Search for the cell housing the specified text and yield its [x, y] center coordinate. 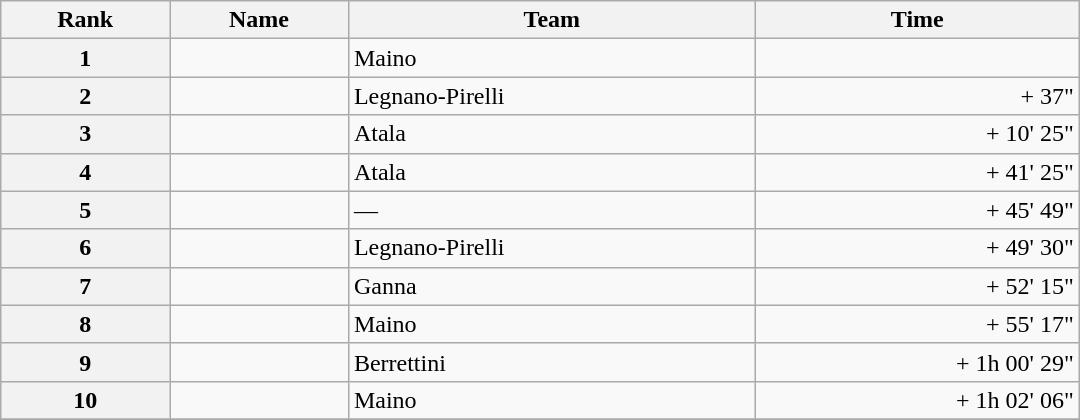
+ 55' 17" [917, 324]
Ganna [552, 286]
1 [86, 58]
+ 49' 30" [917, 248]
+ 41' 25" [917, 172]
9 [86, 362]
6 [86, 248]
Berrettini [552, 362]
Rank [86, 20]
7 [86, 286]
5 [86, 210]
+ 1h 00' 29" [917, 362]
8 [86, 324]
+ 52' 15" [917, 286]
2 [86, 96]
— [552, 210]
Time [917, 20]
+ 45' 49" [917, 210]
+ 37" [917, 96]
+ 1h 02' 06" [917, 400]
+ 10' 25" [917, 134]
4 [86, 172]
3 [86, 134]
Team [552, 20]
Name [260, 20]
10 [86, 400]
